Search for the cell housing the specified text and yield its (X, Y) center coordinate. 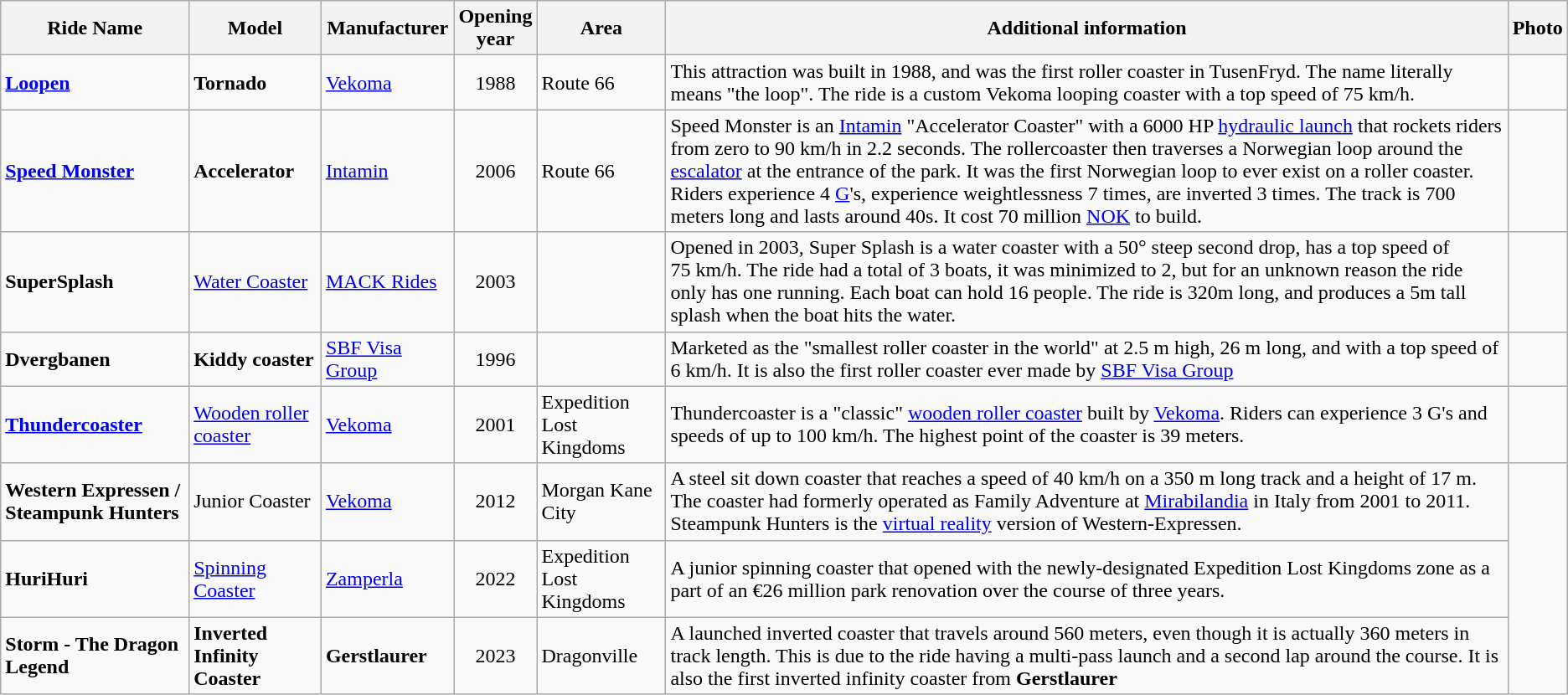
1988 (496, 82)
2023 (496, 656)
Junior Coaster (255, 502)
Gerstlaurer (387, 656)
Inverted Infinity Coaster (255, 656)
2001 (496, 425)
Morgan Kane City (601, 502)
Western Expressen / Steampunk Hunters (95, 502)
Water Coaster (255, 281)
2006 (496, 171)
Thundercoaster (95, 425)
SBF Visa Group (387, 358)
2012 (496, 502)
MACK Rides (387, 281)
Accelerator (255, 171)
Speed Monster (95, 171)
1996 (496, 358)
Zamperla (387, 579)
Additional information (1087, 28)
Area (601, 28)
Wooden roller coaster (255, 425)
Loopen (95, 82)
Spinning Coaster (255, 579)
HuriHuri (95, 579)
Photo (1538, 28)
Ride Name (95, 28)
Kiddy coaster (255, 358)
Model (255, 28)
Manufacturer (387, 28)
Dvergbanen (95, 358)
2003 (496, 281)
SuperSplash (95, 281)
Dragonville (601, 656)
Tornado (255, 82)
2022 (496, 579)
Storm - The Dragon Legend (95, 656)
Openingyear (496, 28)
Intamin (387, 171)
